Return (X, Y) of the center of cell containing provided text 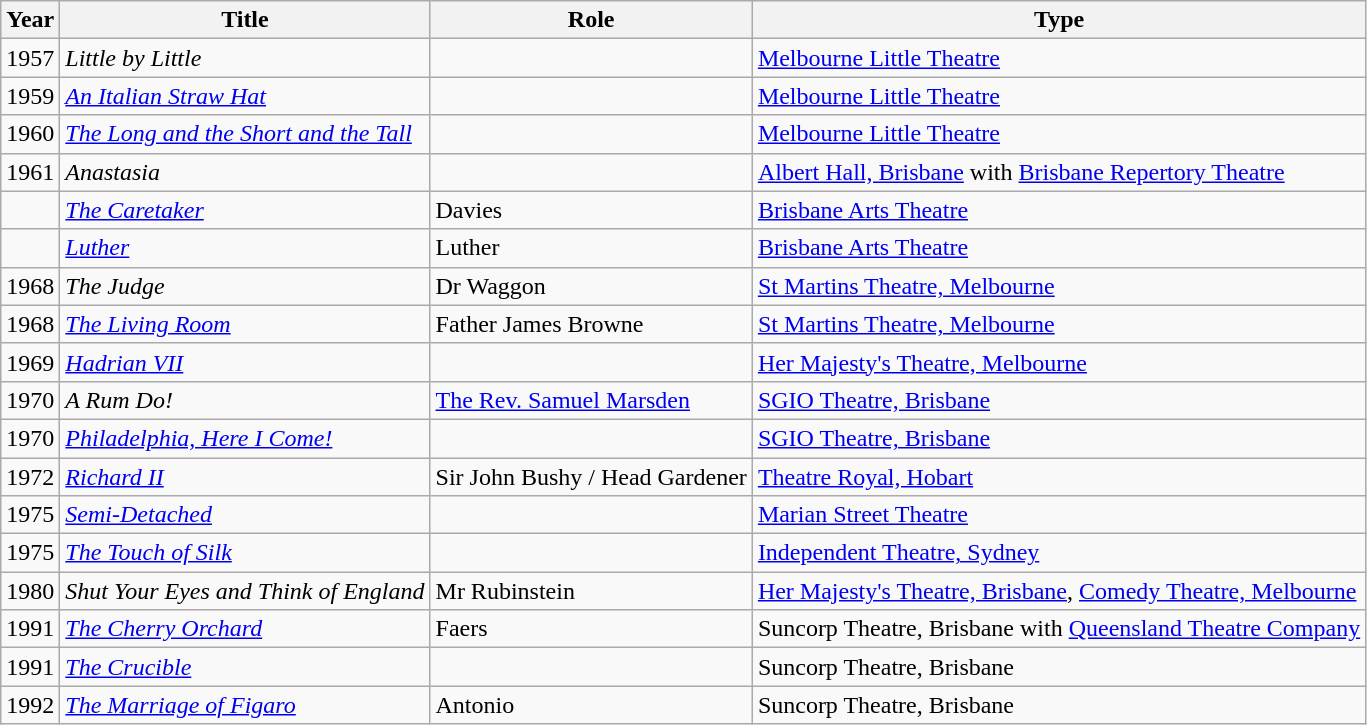
Faers (591, 629)
Little by Little (245, 58)
Father James Browne (591, 324)
Anastasia (245, 172)
1992 (30, 705)
1972 (30, 477)
Davies (591, 210)
Antonio (591, 705)
Independent Theatre, Sydney (1058, 553)
Philadelphia, Here I Come! (245, 438)
Dr Waggon (591, 286)
1960 (30, 134)
Mr Rubinstein (591, 591)
Title (245, 20)
The Crucible (245, 667)
Type (1058, 20)
Richard II (245, 477)
The Touch of Silk (245, 553)
A Rum Do! (245, 400)
1961 (30, 172)
The Caretaker (245, 210)
1980 (30, 591)
The Living Room (245, 324)
The Rev. Samuel Marsden (591, 400)
Her Majesty's Theatre, Brisbane, Comedy Theatre, Melbourne (1058, 591)
1959 (30, 96)
The Cherry Orchard (245, 629)
Suncorp Theatre, Brisbane with Queensland Theatre Company (1058, 629)
Sir John Bushy / Head Gardener (591, 477)
An Italian Straw Hat (245, 96)
1969 (30, 362)
The Judge (245, 286)
Shut Your Eyes and Think of England (245, 591)
Role (591, 20)
Theatre Royal, Hobart (1058, 477)
Albert Hall, Brisbane with Brisbane Repertory Theatre (1058, 172)
Her Majesty's Theatre, Melbourne (1058, 362)
1957 (30, 58)
Marian Street Theatre (1058, 515)
The Marriage of Figaro (245, 705)
Semi-Detached (245, 515)
The Long and the Short and the Tall (245, 134)
Year (30, 20)
Hadrian VII (245, 362)
